For the text-containing cell, return its midpoint in [X, Y] coordinate format. 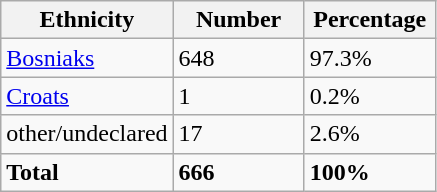
666 [238, 172]
Percentage [370, 20]
Croats [87, 96]
1 [238, 96]
648 [238, 58]
Number [238, 20]
2.6% [370, 134]
other/undeclared [87, 134]
100% [370, 172]
17 [238, 134]
97.3% [370, 58]
0.2% [370, 96]
Bosniaks [87, 58]
Total [87, 172]
Ethnicity [87, 20]
